Capture the cell that displays the provided text and extract its [x, y] central coordinate. 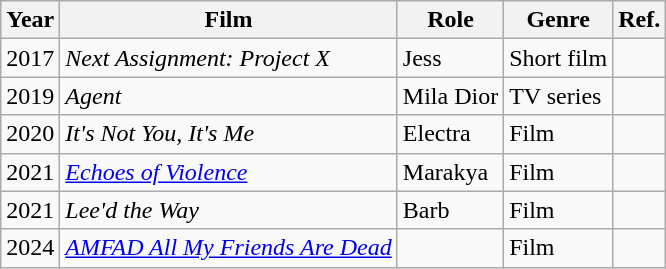
Short film [558, 58]
Year [30, 20]
Lee'd the Way [228, 210]
Marakya [450, 172]
2024 [30, 248]
Barb [450, 210]
Genre [558, 20]
It's Not You, It's Me [228, 134]
Role [450, 20]
Echoes of Violence [228, 172]
Next Assignment: Project X [228, 58]
TV series [558, 96]
Jess [450, 58]
Agent [228, 96]
AMFAD All My Friends Are Dead [228, 248]
2017 [30, 58]
2019 [30, 96]
Ref. [640, 20]
Electra [450, 134]
Mila Dior [450, 96]
2020 [30, 134]
